Return the (X, Y) coordinate for the center point of the cell that contains the specified text.  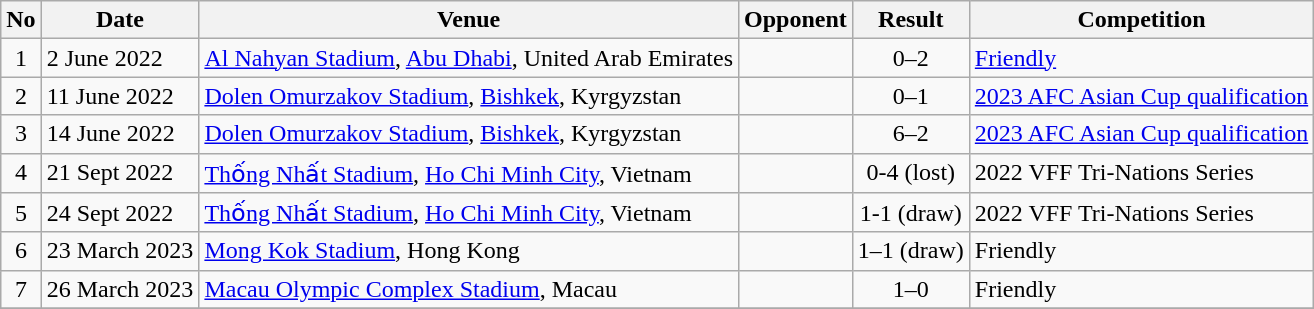
1 (21, 58)
Result (910, 20)
Macau Olympic Complex Stadium, Macau (469, 289)
26 March 2023 (120, 289)
6–2 (910, 134)
23 March 2023 (120, 251)
2 June 2022 (120, 58)
0–2 (910, 58)
5 (21, 213)
3 (21, 134)
1–0 (910, 289)
Competition (1141, 20)
24 Sept 2022 (120, 213)
1–1 (draw) (910, 251)
21 Sept 2022 (120, 173)
Opponent (796, 20)
4 (21, 173)
Mong Kok Stadium, Hong Kong (469, 251)
0-4 (lost) (910, 173)
Date (120, 20)
2 (21, 96)
7 (21, 289)
0–1 (910, 96)
No (21, 20)
11 June 2022 (120, 96)
14 June 2022 (120, 134)
Venue (469, 20)
1-1 (draw) (910, 213)
Al Nahyan Stadium, Abu Dhabi, United Arab Emirates (469, 58)
6 (21, 251)
